Capture the cell that displays the provided text and extract its (x, y) central coordinate. 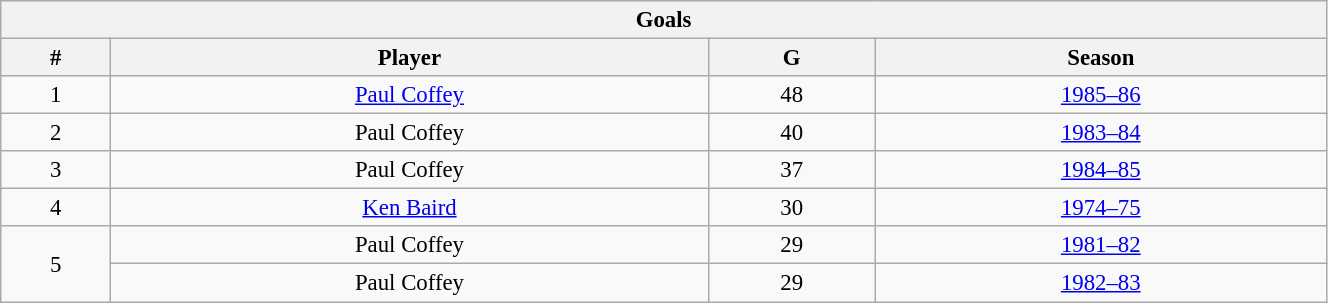
4 (56, 208)
5 (56, 264)
30 (792, 208)
G (792, 58)
1985–86 (1100, 95)
1982–83 (1100, 283)
Goals (664, 20)
3 (56, 170)
Ken Baird (410, 208)
37 (792, 170)
1984–85 (1100, 170)
Season (1100, 58)
40 (792, 133)
1981–82 (1100, 245)
Player (410, 58)
1974–75 (1100, 208)
1 (56, 95)
48 (792, 95)
# (56, 58)
1983–84 (1100, 133)
2 (56, 133)
